Find where the given text appears and provide that cell's center as (x, y) coordinate. 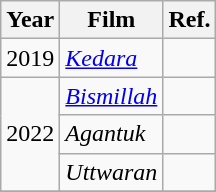
Year (30, 20)
Bismillah (112, 96)
Uttwaran (112, 172)
Film (112, 20)
2019 (30, 58)
2022 (30, 134)
Agantuk (112, 134)
Ref. (190, 20)
Kedara (112, 58)
